Return the [X, Y] coordinate for the center point of the cell that contains the specified text.  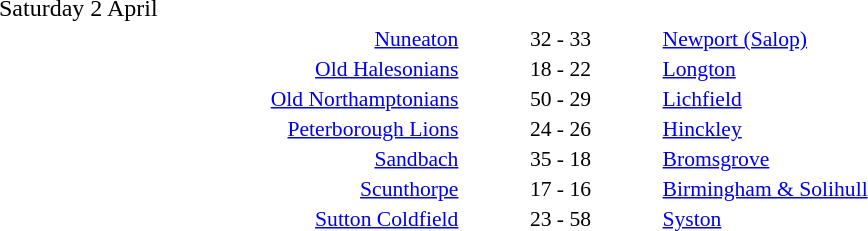
24 - 26 [560, 128]
50 - 29 [560, 98]
17 - 16 [560, 188]
32 - 33 [560, 38]
35 - 18 [560, 158]
18 - 22 [560, 68]
